For the text-containing cell, return its midpoint in [x, y] coordinate format. 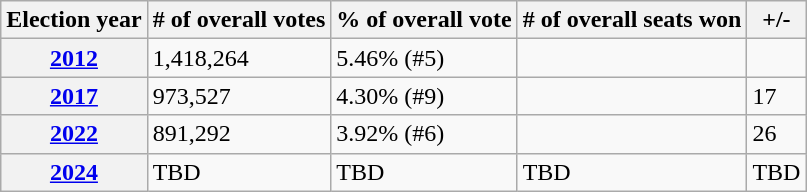
4.30% (#9) [424, 96]
Election year [74, 20]
3.92% (#6) [424, 134]
891,292 [239, 134]
17 [776, 96]
2024 [74, 172]
# of overall seats won [632, 20]
# of overall votes [239, 20]
% of overall vote [424, 20]
2012 [74, 58]
973,527 [239, 96]
26 [776, 134]
2022 [74, 134]
1,418,264 [239, 58]
5.46% (#5) [424, 58]
2017 [74, 96]
+/- [776, 20]
